For the text-containing cell, return its midpoint in [X, Y] coordinate format. 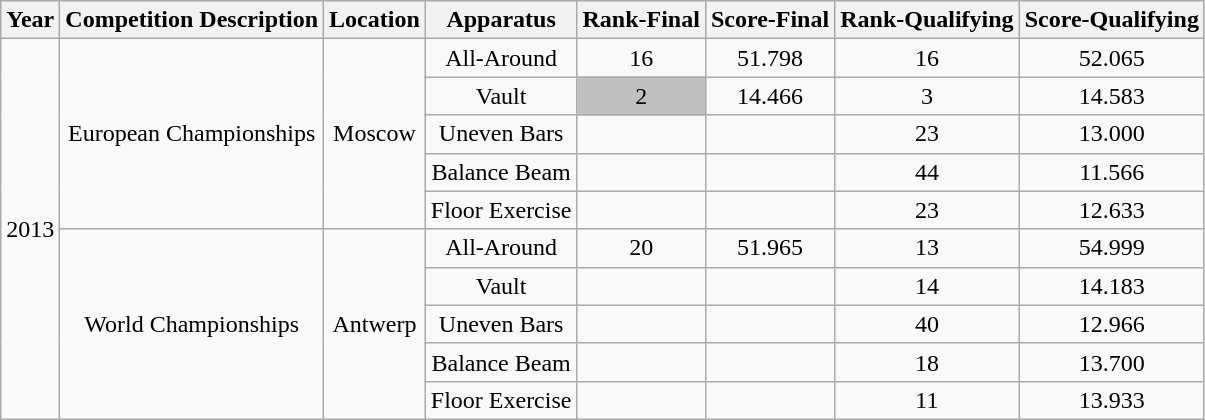
52.065 [1112, 58]
14.466 [770, 96]
20 [641, 248]
51.798 [770, 58]
40 [927, 324]
14 [927, 286]
Competition Description [192, 20]
11.566 [1112, 172]
54.999 [1112, 248]
Rank-Qualifying [927, 20]
Antwerp [375, 324]
European Championships [192, 134]
Rank-Final [641, 20]
Apparatus [501, 20]
14.183 [1112, 286]
18 [927, 362]
2013 [30, 230]
2 [641, 96]
Moscow [375, 134]
Year [30, 20]
13.700 [1112, 362]
World Championships [192, 324]
13.000 [1112, 134]
13 [927, 248]
11 [927, 400]
Score-Qualifying [1112, 20]
51.965 [770, 248]
13.933 [1112, 400]
14.583 [1112, 96]
Score-Final [770, 20]
12.966 [1112, 324]
12.633 [1112, 210]
Location [375, 20]
44 [927, 172]
3 [927, 96]
